Detect which cell encompasses the target text, then output its [x, y] center coordinate. 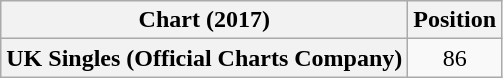
Position [455, 20]
UK Singles (Official Charts Company) [204, 58]
86 [455, 58]
Chart (2017) [204, 20]
